Provide the (x, y) coordinate of the cell's center where the given text is located.  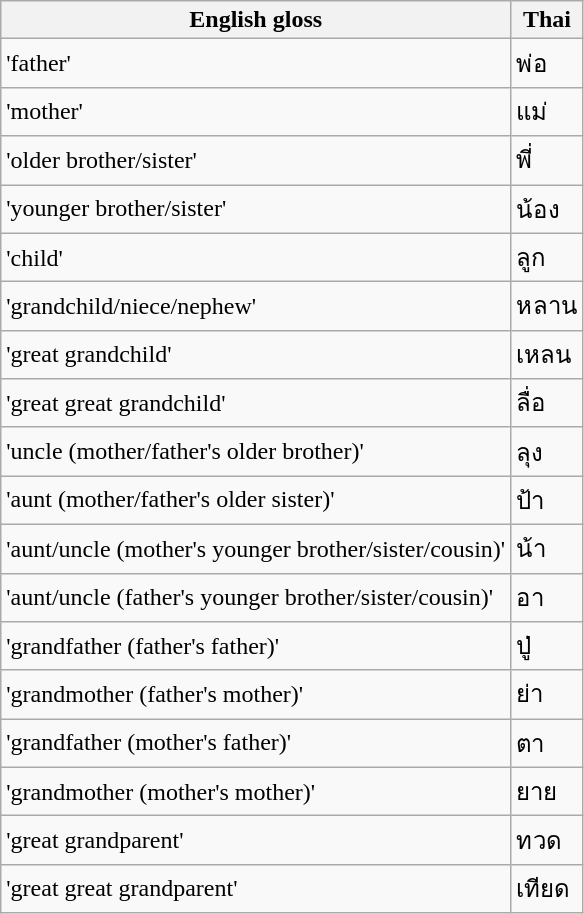
'father' (256, 64)
'great great grandparent' (256, 888)
ทวด (548, 840)
'mother' (256, 112)
แม่ (548, 112)
ลุง (548, 452)
'grandmother (mother's mother)' (256, 792)
ย่า (548, 694)
Thai (548, 20)
เทียด (548, 888)
พี่ (548, 160)
ลูก (548, 258)
'grandfather (father's father)' (256, 646)
อา (548, 598)
'great grandchild' (256, 354)
'grandchild/niece/nephew' (256, 306)
น้า (548, 548)
'uncle (mother/father's older brother)' (256, 452)
น้อง (548, 208)
เหลน (548, 354)
'aunt (mother/father's older sister)' (256, 500)
ตา (548, 744)
'aunt/uncle (father's younger brother/sister/cousin)' (256, 598)
ปู่ (548, 646)
'older brother/sister' (256, 160)
'grandfather (mother's father)' (256, 744)
ป้า (548, 500)
ลื่อ (548, 404)
พ่อ (548, 64)
'aunt/uncle (mother's younger brother/sister/cousin)' (256, 548)
'younger brother/sister' (256, 208)
'great great grandchild' (256, 404)
'child' (256, 258)
'great grandparent' (256, 840)
ยาย (548, 792)
หลาน (548, 306)
'grandmother (father's mother)' (256, 694)
English gloss (256, 20)
